Scan for the cell matching the given text and deliver its (X, Y) coordinate at center. 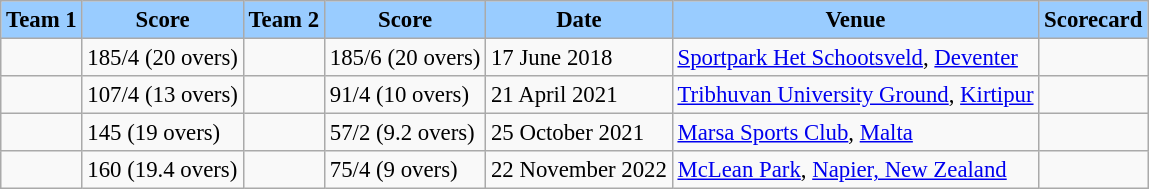
185/6 (20 overs) (404, 58)
Date (579, 20)
Venue (856, 20)
75/4 (9 overs) (404, 170)
Team 2 (284, 20)
Sportpark Het Schootsveld, Deventer (856, 58)
185/4 (20 overs) (162, 58)
McLean Park, Napier, New Zealand (856, 170)
21 April 2021 (579, 95)
57/2 (9.2 overs) (404, 133)
91/4 (10 overs) (404, 95)
Marsa Sports Club, Malta (856, 133)
17 June 2018 (579, 58)
25 October 2021 (579, 133)
Scorecard (1094, 20)
22 November 2022 (579, 170)
107/4 (13 overs) (162, 95)
160 (19.4 overs) (162, 170)
145 (19 overs) (162, 133)
Tribhuvan University Ground, Kirtipur (856, 95)
Team 1 (42, 20)
